Return [X, Y] of the center of cell containing provided text 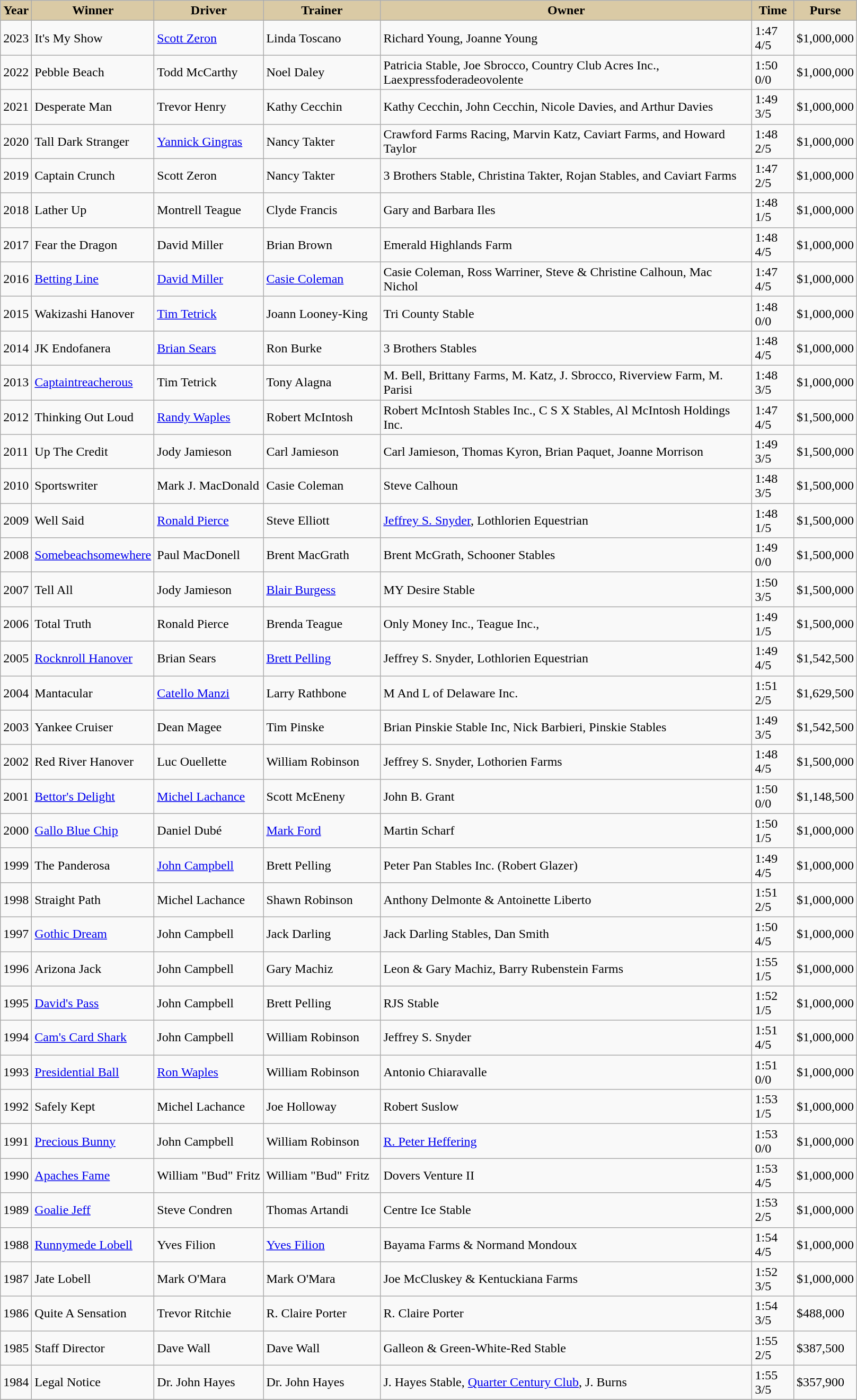
3 Brothers Stables [566, 348]
$387,500 [826, 1348]
Trevor Henry [209, 107]
Tall Dark Stranger [93, 141]
2004 [16, 693]
Ron Waples [209, 1073]
Gary and Barbara Iles [566, 210]
Arizona Jack [93, 969]
Paul MacDonell [209, 555]
Captaintreacherous [93, 383]
Trevor Ritchie [209, 1313]
1:53 4/5 [773, 1175]
Jeffrey S. Snyder [566, 1038]
Presidential Ball [93, 1073]
Straight Path [93, 900]
Mark J. MacDonald [209, 486]
Lather Up [93, 210]
Tony Alagna [322, 383]
Brenda Teague [322, 624]
2022 [16, 72]
1997 [16, 934]
Tri County Stable [566, 314]
2010 [16, 486]
R. Peter Heffering [566, 1141]
1:55 1/5 [773, 969]
Montrell Teague [209, 210]
2018 [16, 210]
2019 [16, 176]
Total Truth [93, 624]
1996 [16, 969]
Legal Notice [93, 1382]
2005 [16, 658]
Jack Darling [322, 934]
1:54 4/5 [773, 1244]
Only Money Inc., Teague Inc., [566, 624]
1987 [16, 1279]
Larry Rathbone [322, 693]
1:55 2/5 [773, 1348]
2015 [16, 314]
Thinking Out Loud [93, 417]
2011 [16, 451]
Bayama Farms & Normand Mondoux [566, 1244]
Safely Kept [93, 1106]
1:53 0/0 [773, 1141]
2001 [16, 796]
Betting Line [93, 279]
JK Endofanera [93, 348]
It's My Show [93, 38]
Catello Manzi [209, 693]
Emerald Highlands Farm [566, 245]
Robert McIntosh [322, 417]
Shawn Robinson [322, 900]
$488,000 [826, 1313]
Yankee Cruiser [93, 727]
1:53 2/5 [773, 1210]
Cam's Card Shark [93, 1038]
Quite A Sensation [93, 1313]
Purse [826, 11]
David's Pass [93, 1004]
Time [773, 11]
1:48 0/0 [773, 314]
Linda Toscano [322, 38]
Bettor's Delight [93, 796]
$1,629,500 [826, 693]
1998 [16, 900]
1:50 3/5 [773, 589]
1:54 3/5 [773, 1313]
Gallo Blue Chip [93, 831]
Todd McCarthy [209, 72]
Joe Holloway [322, 1106]
1999 [16, 865]
1:52 1/5 [773, 1004]
1989 [16, 1210]
Jack Darling Stables, Dan Smith [566, 934]
Joe McCluskey & Kentuckiana Farms [566, 1279]
Well Said [93, 520]
Fear the Dragon [93, 245]
Steve Elliott [322, 520]
1:48 2/5 [773, 141]
2002 [16, 762]
Galleon & Green-White-Red Stable [566, 1348]
1:55 3/5 [773, 1382]
Blair Burgess [322, 589]
Red River Hanover [93, 762]
2020 [16, 141]
$1,148,500 [826, 796]
1:52 3/5 [773, 1279]
Martin Scharf [566, 831]
Goalie Jeff [93, 1210]
MY Desire Stable [566, 589]
Up The Credit [93, 451]
2023 [16, 38]
1:47 2/5 [773, 176]
Brian Pinskie Stable Inc, Nick Barbieri, Pinskie Stables [566, 727]
1985 [16, 1348]
Robert McIntosh Stables Inc., C S X Stables, Al McIntosh Holdings Inc. [566, 417]
2009 [16, 520]
Brian Brown [322, 245]
Winner [93, 11]
1991 [16, 1141]
Leon & Gary Machiz, Barry Rubenstein Farms [566, 969]
Clyde Francis [322, 210]
Jate Lobell [93, 1279]
Antonio Chiaravalle [566, 1073]
2003 [16, 727]
2007 [16, 589]
Gothic Dream [93, 934]
Thomas Artandi [322, 1210]
Casie Coleman, Ross Warriner, Steve & Christine Calhoun, Mac Nichol [566, 279]
Daniel Dubé [209, 831]
Yannick Gingras [209, 141]
Trainer [322, 11]
1:49 0/0 [773, 555]
2017 [16, 245]
Peter Pan Stables Inc. (Robert Glazer) [566, 865]
Dovers Venture II [566, 1175]
2008 [16, 555]
Steve Calhoun [566, 486]
1:49 1/5 [773, 624]
2013 [16, 383]
1984 [16, 1382]
Scott McEneny [322, 796]
Tell All [93, 589]
Precious Bunny [93, 1141]
Randy Waples [209, 417]
Wakizashi Hanover [93, 314]
Driver [209, 11]
M. Bell, Brittany Farms, M. Katz, J. Sbrocco, Riverview Farm, M. Parisi [566, 383]
2012 [16, 417]
Ron Burke [322, 348]
Crawford Farms Racing, Marvin Katz, Caviart Farms, and Howard Taylor [566, 141]
2016 [16, 279]
Owner [566, 11]
1986 [16, 1313]
Joann Looney-King [322, 314]
Carl Jamieson, Thomas Kyron, Brian Paquet, Joanne Morrison [566, 451]
2021 [16, 107]
Sportswriter [93, 486]
Gary Machiz [322, 969]
Mark Ford [322, 831]
1:51 0/0 [773, 1073]
Richard Young, Joanne Young [566, 38]
1995 [16, 1004]
3 Brothers Stable, Christina Takter, Rojan Stables, and Caviart Farms [566, 176]
The Panderosa [93, 865]
Tim Pinske [322, 727]
Somebeachsomewhere [93, 555]
Carl Jamieson [322, 451]
Anthony Delmonte & Antoinette Liberto [566, 900]
Patricia Stable, Joe Sbrocco, Country Club Acres Inc., Laexpressfoderadeovolente [566, 72]
J. Hayes Stable, Quarter Century Club, J. Burns [566, 1382]
Pebble Beach [93, 72]
Centre Ice Stable [566, 1210]
1:50 4/5 [773, 934]
Kathy Cecchin, John Cecchin, Nicole Davies, and Arthur Davies [566, 107]
Rocknroll Hanover [93, 658]
2000 [16, 831]
1992 [16, 1106]
1:53 1/5 [773, 1106]
2014 [16, 348]
Kathy Cecchin [322, 107]
1:50 1/5 [773, 831]
1990 [16, 1175]
Captain Crunch [93, 176]
Staff Director [93, 1348]
Robert Suslow [566, 1106]
Year [16, 11]
1993 [16, 1073]
RJS Stable [566, 1004]
Desperate Man [93, 107]
Runnymede Lobell [93, 1244]
$357,900 [826, 1382]
1994 [16, 1038]
Brent McGrath, Schooner Stables [566, 555]
Brent MacGrath [322, 555]
Mantacular [93, 693]
M And L of Delaware Inc. [566, 693]
1:51 4/5 [773, 1038]
John B. Grant [566, 796]
Apaches Fame [93, 1175]
2006 [16, 624]
Jeffrey S. Snyder, Lothorien Farms [566, 762]
Noel Daley [322, 72]
Steve Condren [209, 1210]
Dean Magee [209, 727]
Luc Ouellette [209, 762]
1988 [16, 1244]
